For the text-containing cell, return its midpoint in [X, Y] coordinate format. 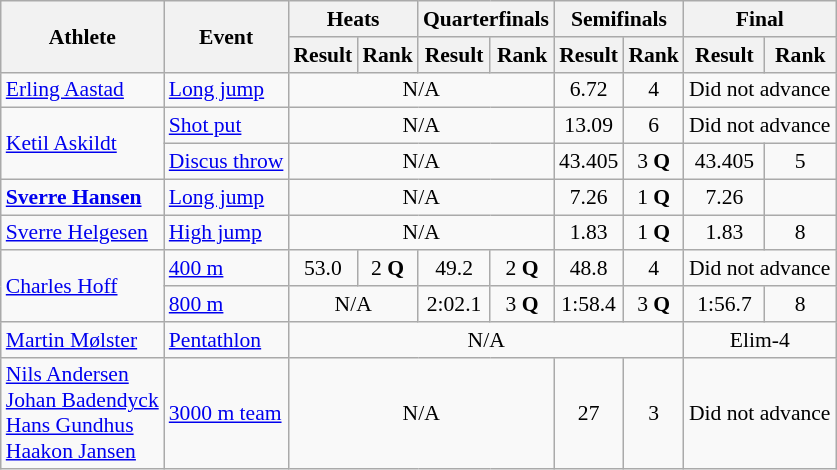
800 m [226, 304]
Heats [352, 19]
6.72 [588, 90]
Event [226, 36]
Athlete [82, 36]
1:58.4 [588, 304]
13.09 [588, 126]
Ketil Askildt [82, 144]
Discus throw [226, 162]
Quarterfinals [486, 19]
2:02.1 [454, 304]
Sverre Hansen [82, 197]
Nils Andersen Johan Badendyck Hans Gundhus Haakon Jansen [82, 413]
Final [760, 19]
Martin Mølster [82, 340]
400 m [226, 269]
Pentathlon [226, 340]
53.0 [322, 269]
Semifinals [619, 19]
5 [800, 162]
Shot put [226, 126]
49.2 [454, 269]
Elim-4 [760, 340]
48.8 [588, 269]
3000 m team [226, 413]
Sverre Helgesen [82, 233]
Erling Aastad [82, 90]
6 [654, 126]
27 [588, 413]
3 [654, 413]
Charles Hoff [82, 286]
High jump [226, 233]
1:56.7 [724, 304]
